Search for the cell housing the specified text and yield its (X, Y) center coordinate. 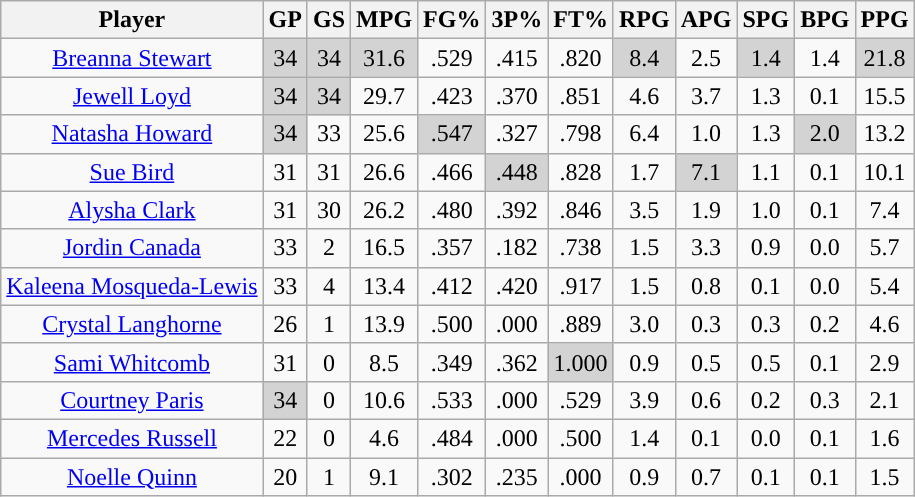
26.6 (384, 172)
3.0 (644, 324)
.533 (452, 400)
.846 (581, 210)
Sami Whitcomb (132, 362)
8.4 (644, 58)
Player (132, 20)
1.7 (644, 172)
.362 (517, 362)
29.7 (384, 96)
.370 (517, 96)
Kaleena Mosqueda-Lewis (132, 286)
FT% (581, 20)
APG (706, 20)
Mercedes Russell (132, 438)
.851 (581, 96)
10.1 (884, 172)
Breanna Stewart (132, 58)
.357 (452, 248)
GP (285, 20)
3.3 (706, 248)
5.7 (884, 248)
.466 (452, 172)
.828 (581, 172)
7.1 (706, 172)
.547 (452, 134)
.738 (581, 248)
PPG (884, 20)
FG% (452, 20)
.484 (452, 438)
0.7 (706, 477)
2.9 (884, 362)
5.4 (884, 286)
.302 (452, 477)
Jordin Canada (132, 248)
.917 (581, 286)
SPG (766, 20)
2 (328, 248)
.415 (517, 58)
0.8 (706, 286)
0.6 (706, 400)
9.1 (384, 477)
Crystal Langhorne (132, 324)
26.2 (384, 210)
2.1 (884, 400)
1.1 (766, 172)
3P% (517, 20)
.349 (452, 362)
13.9 (384, 324)
31.6 (384, 58)
3.9 (644, 400)
22 (285, 438)
15.5 (884, 96)
3.5 (644, 210)
.480 (452, 210)
7.4 (884, 210)
.420 (517, 286)
BPG (825, 20)
4 (328, 286)
Sue Bird (132, 172)
3.7 (706, 96)
.412 (452, 286)
1.6 (884, 438)
GS (328, 20)
16.5 (384, 248)
.423 (452, 96)
.448 (517, 172)
.820 (581, 58)
30 (328, 210)
8.5 (384, 362)
2.0 (825, 134)
20 (285, 477)
.392 (517, 210)
.182 (517, 248)
25.6 (384, 134)
26 (285, 324)
13.4 (384, 286)
21.8 (884, 58)
6.4 (644, 134)
2.5 (706, 58)
.327 (517, 134)
RPG (644, 20)
Courtney Paris (132, 400)
MPG (384, 20)
Noelle Quinn (132, 477)
.889 (581, 324)
Alysha Clark (132, 210)
1.000 (581, 362)
1.9 (706, 210)
13.2 (884, 134)
Natasha Howard (132, 134)
10.6 (384, 400)
Jewell Loyd (132, 96)
.235 (517, 477)
.798 (581, 134)
